Provide the [x, y] coordinate of the cell's center where the given text is located.  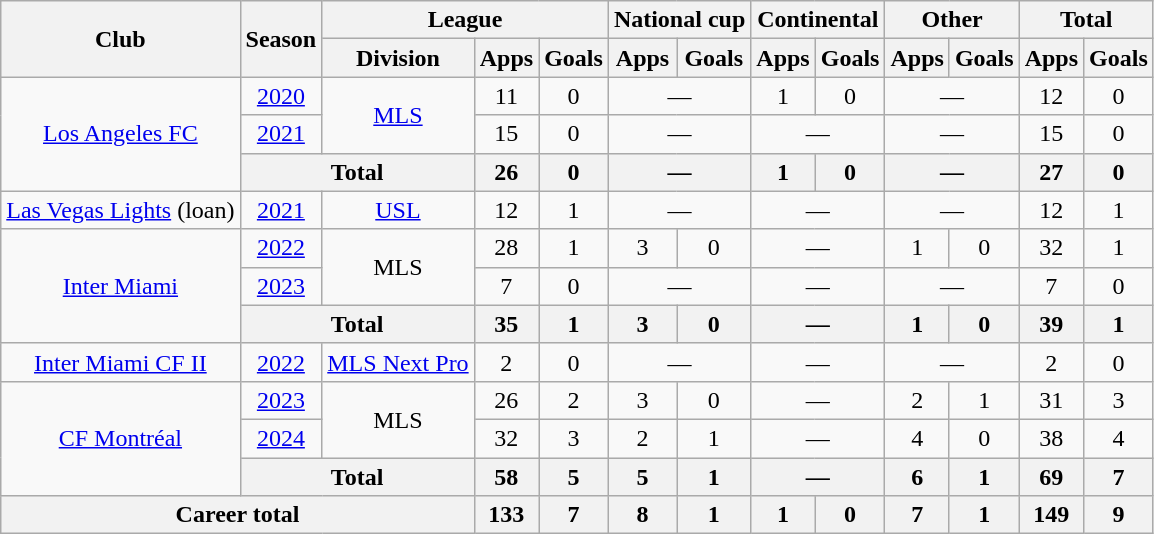
58 [506, 477]
149 [1051, 515]
11 [506, 96]
31 [1051, 400]
Inter Miami CF II [120, 362]
Continental [818, 20]
38 [1051, 438]
Las Vegas Lights (loan) [120, 210]
USL [398, 210]
27 [1051, 172]
National cup [679, 20]
2024 [281, 438]
2020 [281, 96]
8 [642, 515]
League [466, 20]
133 [506, 515]
Season [281, 39]
28 [506, 248]
MLS Next Pro [398, 362]
39 [1051, 324]
Club [120, 39]
Other [952, 20]
Career total [238, 515]
CF Montréal [120, 438]
9 [1119, 515]
Inter Miami [120, 286]
Los Angeles FC [120, 134]
35 [506, 324]
69 [1051, 477]
Division [398, 58]
6 [917, 477]
